Capture the cell that displays the provided text and extract its [X, Y] central coordinate. 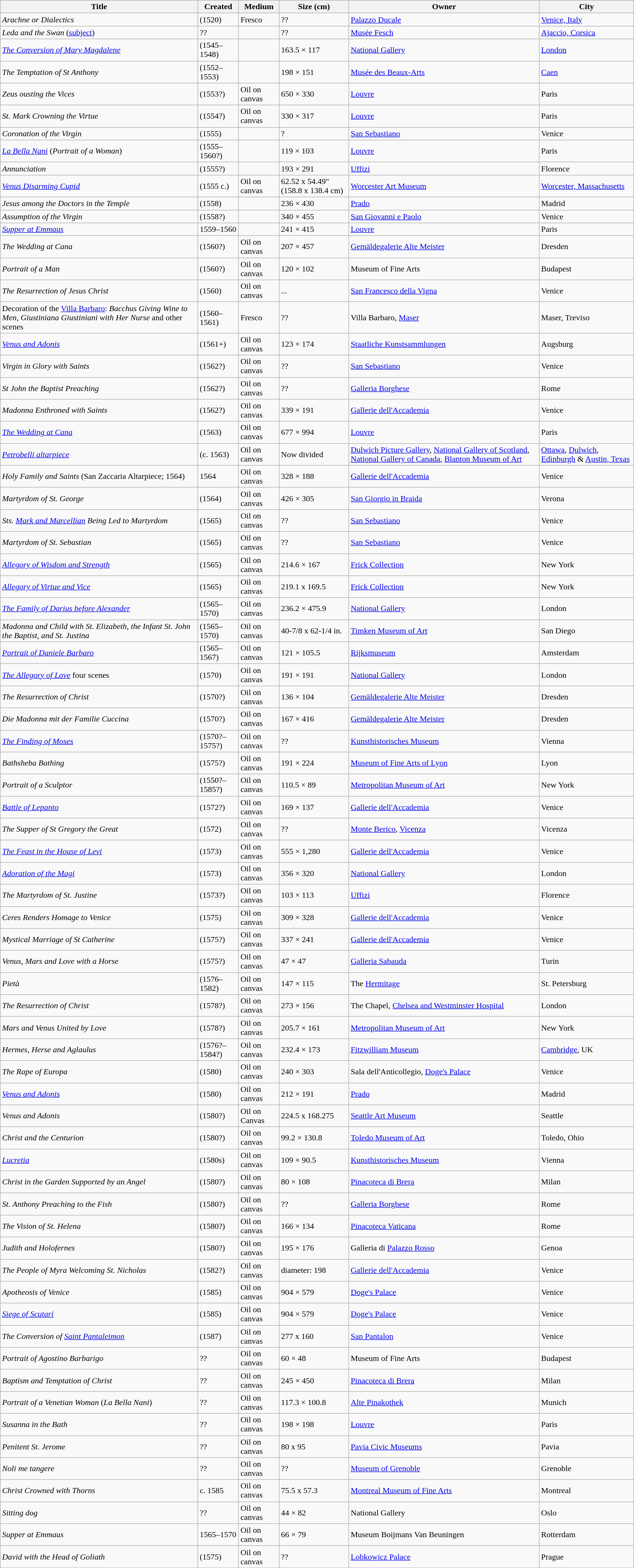
340 × 455 [314, 217]
Battle of Lepanto [99, 807]
117.3 × 100.8 [314, 1402]
San Giorgio in Braida [444, 498]
Christ Crowned with Thorns [99, 1490]
Adoration of the Magi [99, 873]
337 × 241 [314, 939]
195 × 176 [314, 1248]
Oil on Canvas [259, 1116]
Musée des Beaux-Arts [444, 72]
The Vision of St. Helena [99, 1226]
St. Mark Crowning the Virtue [99, 116]
191 × 224 [314, 763]
Assumption of the Virgin [99, 217]
Monte Berico, Vicenza [444, 829]
(1570?–1575?) [218, 741]
166 × 134 [314, 1226]
Holy Family and Saints (San Zaccaria Altarpiece; 1564) [99, 476]
Vicenza [587, 829]
(1582?) [218, 1270]
Museum of Fine Arts of Lyon [444, 763]
Sitting dog [99, 1513]
121 × 105.5 [314, 653]
Now divided [314, 454]
555 × 1,280 [314, 851]
236 × 430 [314, 203]
Coronation of the Virgin [99, 134]
... [314, 291]
(1576?–1584?) [218, 1050]
Cambridge, UK [587, 1050]
198 × 198 [314, 1425]
356 × 320 [314, 873]
Palazzo Ducale [444, 20]
Musée Fesch [444, 33]
Lucretia [99, 1160]
The Supper of St Gregory the Great [99, 829]
Turin [587, 962]
Oslo [587, 1513]
The Conversion of Saint Pantaleimon [99, 1337]
Venus Disarming Cupid [99, 186]
Leda and the Swan (subject) [99, 33]
Ceres Renders Homage to Venice [99, 917]
309 × 328 [314, 917]
Medium [259, 7]
Portrait of a Man [99, 269]
Timken Museum of Art [444, 631]
Zeus ousting the Vices [99, 94]
The Temptation of St Anthony [99, 72]
212 × 191 [314, 1094]
Galleria Sabauda [444, 962]
80 x 95 [314, 1446]
328 × 188 [314, 476]
Judith and Holofernes [99, 1248]
Pietà [99, 983]
(1550?–1585?) [218, 785]
The People of Myra Welcoming St. Nicholas [99, 1270]
245 × 450 [314, 1381]
The Finding of Moses [99, 741]
169 × 137 [314, 807]
Owner [444, 7]
Fitzwilliam Museum [444, 1050]
(1565–1567) [218, 653]
Dulwich Picture Gallery, National Gallery of Scotland, National Gallery of Canada, Blanton Museum of Art [444, 454]
Christ and the Centurion [99, 1138]
Size (cm) [314, 7]
163.5 × 117 [314, 50]
Title [99, 7]
Seattle Art Museum [444, 1116]
Portrait of Agostino Barbarigo [99, 1358]
Verona [587, 498]
Portrait of Daniele Barbaro [99, 653]
c. 1585 [218, 1490]
The Feast in the House of Levi [99, 851]
Hermes, Herse and Aglaulus [99, 1050]
214.6 × 167 [314, 565]
(1558?) [218, 217]
(1563) [218, 432]
Maser, Treviso [587, 318]
193 × 291 [314, 168]
240 × 303 [314, 1072]
diameter: 198 [314, 1270]
St. Anthony Preaching to the Fish [99, 1204]
Museum Boijmans Van Beuningen [444, 1534]
Toledo Museum of Art [444, 1138]
(1560–1561) [218, 318]
Rijksmuseum [444, 653]
San Diego [587, 631]
St. Petersburg [587, 983]
(1545–1548) [218, 50]
Allegory of Wisdom and Strength [99, 565]
Pavia Civic Museums [444, 1446]
Genoa [587, 1248]
198 × 151 [314, 72]
Galleria di Palazzo Rosso [444, 1248]
City [587, 7]
The Chapel, Chelsea and Westminster Hospital [444, 1006]
Rotterdam [587, 1534]
Annunciation [99, 168]
Baptism and Temptation of Christ [99, 1381]
Museum of Grenoble [444, 1469]
62.52 x 54.49" (158.8 x 138.4 cm) [314, 186]
123 × 174 [314, 344]
119 × 103 [314, 151]
80 × 108 [314, 1182]
(1555 c.) [218, 186]
1565–1570 [218, 1534]
Virgin in Glory with Saints [99, 366]
The Rape of Europa [99, 1072]
(1560) [218, 291]
Amsterdam [587, 653]
Bathsheba Bathing [99, 763]
Martyrdom of St. George [99, 498]
(1555–1560?) [218, 151]
109 × 90.5 [314, 1160]
(1561+) [218, 344]
(1580s) [218, 1160]
(1587) [218, 1337]
277 x 160 [314, 1337]
The Allegory of Love four scenes [99, 675]
167 × 416 [314, 719]
The Conversion of Mary Magdalene [99, 50]
Mystical Marriage of St Catherine [99, 939]
(1572?) [218, 807]
Sts. Mark and Marcellian Being Led to Martyrdom [99, 521]
Christ in the Garden Supported by an Angel [99, 1182]
Madonna and Child with St. Elizabeth, the Infant St. John the Baptist, and St. Justina [99, 631]
677 × 994 [314, 432]
Prague [587, 1557]
Grenoble [587, 1469]
Mars and Venus United by Love [99, 1027]
Penitent St. Jerome [99, 1446]
Montreal [587, 1490]
David with the Head of Goliath [99, 1557]
The Resurrection of Jesus Christ [99, 291]
(1576–1582) [218, 983]
Allegory of Virtue and Vice [99, 587]
205.7 × 161 [314, 1027]
(1573?) [218, 895]
1559–1560 [218, 229]
650 × 330 [314, 94]
Susanna in the Bath [99, 1425]
Ajaccio, Corsica [587, 33]
San Francesco della Vigna [444, 291]
Villa Barbaro, Maser [444, 318]
Sala dell'Anticollegio, Doge's Palace [444, 1072]
Toledo, Ohio [587, 1138]
The Hermitage [444, 983]
Jesus among the Doctors in the Temple [99, 203]
San Pantalon [444, 1337]
Arachne or Dialectics [99, 20]
236.2 × 475.9 [314, 609]
St John the Baptist Preaching [99, 388]
Munich [587, 1402]
40-7/8 x 62-1/4 in. [314, 631]
232.4 × 173 [314, 1050]
110.5 × 89 [314, 785]
(1520) [218, 20]
Created [218, 7]
(1555?) [218, 168]
Madonna Enthroned with Saints [99, 410]
Staatliche Kunstsammlungen [444, 344]
(1572) [218, 829]
(c. 1563) [218, 454]
(1558) [218, 203]
Lobkowicz Palace [444, 1557]
Seattle [587, 1116]
207 × 457 [314, 247]
Pinacoteca Vaticana [444, 1226]
(1570) [218, 675]
Noli me tangere [99, 1469]
273 × 156 [314, 1006]
Ottawa, Dulwich, Edinburgh & Austin, Texas [587, 454]
Worcester, Massachusetts [587, 186]
1564 [218, 476]
The Family of Darius before Alexander [99, 609]
147 × 115 [314, 983]
103 × 113 [314, 895]
66 × 79 [314, 1534]
(1564) [218, 498]
426 × 305 [314, 498]
Martyrdom of St. Sebastian [99, 542]
Pavia [587, 1446]
99.2 × 130.8 [314, 1138]
219.1 x 169.5 [314, 587]
? [314, 134]
(1553?) [218, 94]
330 × 317 [314, 116]
44 × 82 [314, 1513]
Portrait of a Sculptor [99, 785]
60 × 48 [314, 1358]
Venus, Mars and Love with a Horse [99, 962]
Decoration of the Villa Barbaro: Bacchus Giving Wine to Men, Giustiniana Giustiniani with Her Nurse and other scenes [99, 318]
224.5 x 168.275 [314, 1116]
241 × 415 [314, 229]
Apotheosis of Venice [99, 1292]
Siege of Scutari [99, 1314]
Alte Pinakothek [444, 1402]
339 × 191 [314, 410]
120 × 102 [314, 269]
La Bella Nani (Portrait of a Woman) [99, 151]
(1554?) [218, 116]
Venice, Italy [587, 20]
Portrait of a Venetian Woman (La Bella Nani) [99, 1402]
Caen [587, 72]
191 × 191 [314, 675]
(1555) [218, 134]
Lyon [587, 763]
Montreal Museum of Fine Arts [444, 1490]
(1552–1553) [218, 72]
136 × 104 [314, 697]
San Giovanni e Paolo [444, 217]
75.5 x 57.3 [314, 1490]
The Martyrdom of St. Justine [99, 895]
Augsburg [587, 344]
47 × 47 [314, 962]
Die Madonna mit der Familie Cuccina [99, 719]
Petrobelli altarpiece [99, 454]
Worcester Art Museum [444, 186]
